Output the [x, y] coordinate of the center of the cell containing the given text.  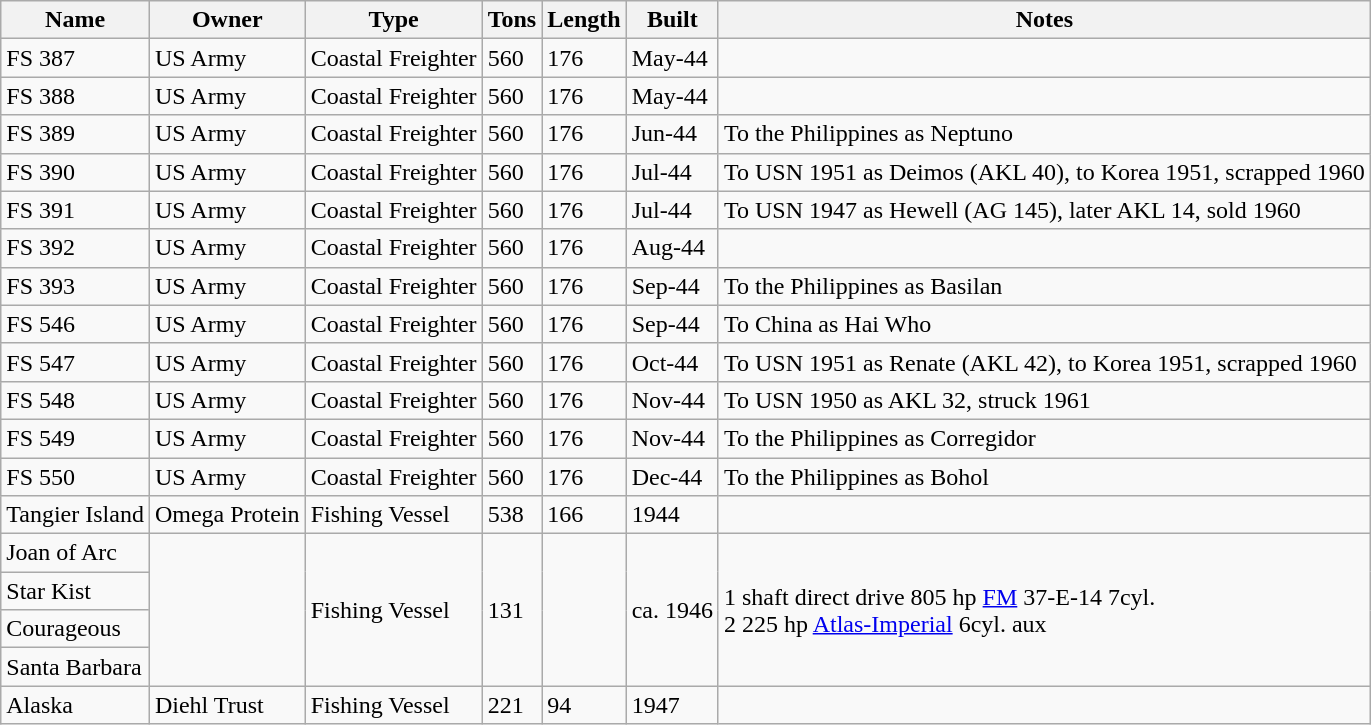
Aug-44 [672, 248]
221 [512, 705]
FS 388 [76, 96]
Star Kist [76, 591]
To USN 1947 as Hewell (AG 145), later AKL 14, sold 1960 [1044, 210]
FS 550 [76, 477]
Joan of Arc [76, 553]
FS 547 [76, 362]
FS 549 [76, 438]
To USN 1950 as AKL 32, struck 1961 [1044, 400]
To USN 1951 as Deimos (AKL 40), to Korea 1951, scrapped 1960 [1044, 172]
Tons [512, 20]
Jun-44 [672, 134]
Tangier Island [76, 515]
131 [512, 610]
Alaska [76, 705]
To China as Hai Who [1044, 324]
FS 392 [76, 248]
1947 [672, 705]
FS 548 [76, 400]
FS 393 [76, 286]
538 [512, 515]
To the Philippines as Neptuno [1044, 134]
To the Philippines as Corregidor [1044, 438]
To the Philippines as Basilan [1044, 286]
166 [584, 515]
Type [394, 20]
Courageous [76, 629]
FS 546 [76, 324]
FS 391 [76, 210]
Length [584, 20]
Notes [1044, 20]
FS 390 [76, 172]
ca. 1946 [672, 610]
Built [672, 20]
1944 [672, 515]
To USN 1951 as Renate (AKL 42), to Korea 1951, scrapped 1960 [1044, 362]
FS 389 [76, 134]
Diehl Trust [227, 705]
Oct-44 [672, 362]
1 shaft direct drive 805 hp FM 37-E-14 7cyl.2 225 hp Atlas-Imperial 6cyl. aux [1044, 610]
FS 387 [76, 58]
94 [584, 705]
Name [76, 20]
To the Philippines as Bohol [1044, 477]
Dec-44 [672, 477]
Owner [227, 20]
Omega Protein [227, 515]
Santa Barbara [76, 667]
